Return (x, y) of the center of cell containing provided text 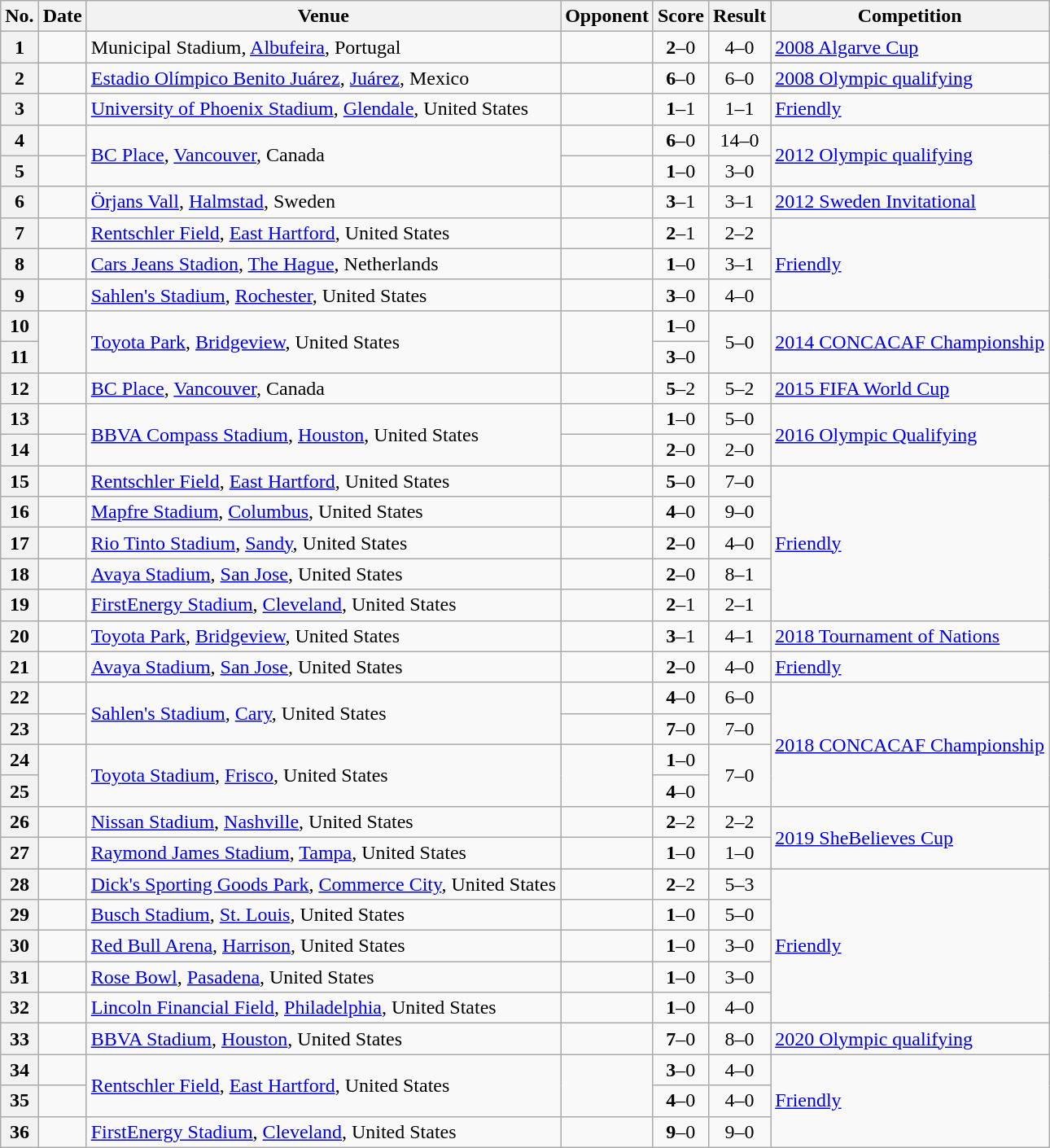
36 (20, 1132)
BBVA Compass Stadium, Houston, United States (323, 435)
1 (20, 47)
10 (20, 326)
Municipal Stadium, Albufeira, Portugal (323, 47)
14 (20, 450)
2020 Olympic qualifying (910, 1039)
23 (20, 729)
University of Phoenix Stadium, Glendale, United States (323, 109)
2012 Sweden Invitational (910, 202)
18 (20, 574)
2018 CONCACAF Championship (910, 744)
Örjans Vall, Halmstad, Sweden (323, 202)
2015 FIFA World Cup (910, 388)
No. (20, 16)
7 (20, 233)
34 (20, 1070)
2 (20, 78)
29 (20, 915)
24 (20, 760)
9 (20, 295)
15 (20, 481)
2008 Algarve Cup (910, 47)
31 (20, 977)
3 (20, 109)
35 (20, 1101)
33 (20, 1039)
11 (20, 357)
2019 SheBelieves Cup (910, 837)
30 (20, 946)
BBVA Stadium, Houston, United States (323, 1039)
28 (20, 883)
Sahlen's Stadium, Rochester, United States (323, 295)
21 (20, 667)
Red Bull Arena, Harrison, United States (323, 946)
27 (20, 852)
Venue (323, 16)
8–1 (739, 574)
Cars Jeans Stadion, The Hague, Netherlands (323, 264)
2018 Tournament of Nations (910, 636)
Estadio Olímpico Benito Juárez, Juárez, Mexico (323, 78)
Date (62, 16)
6 (20, 202)
14–0 (739, 140)
Opponent (607, 16)
20 (20, 636)
5 (20, 171)
16 (20, 512)
22 (20, 698)
13 (20, 419)
25 (20, 791)
8–0 (739, 1039)
Sahlen's Stadium, Cary, United States (323, 713)
19 (20, 605)
Score (680, 16)
Lincoln Financial Field, Philadelphia, United States (323, 1008)
17 (20, 543)
5–3 (739, 883)
32 (20, 1008)
Rose Bowl, Pasadena, United States (323, 977)
Mapfre Stadium, Columbus, United States (323, 512)
Competition (910, 16)
8 (20, 264)
Busch Stadium, St. Louis, United States (323, 915)
2014 CONCACAF Championship (910, 341)
Rio Tinto Stadium, Sandy, United States (323, 543)
2008 Olympic qualifying (910, 78)
Result (739, 16)
2016 Olympic Qualifying (910, 435)
Nissan Stadium, Nashville, United States (323, 822)
Raymond James Stadium, Tampa, United States (323, 852)
4–1 (739, 636)
4 (20, 140)
2012 Olympic qualifying (910, 156)
26 (20, 822)
Dick's Sporting Goods Park, Commerce City, United States (323, 883)
12 (20, 388)
Toyota Stadium, Frisco, United States (323, 775)
